Locate the cell with the specified text and output its [X, Y] center coordinate. 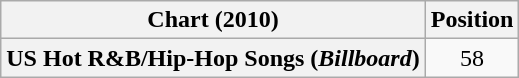
US Hot R&B/Hip-Hop Songs (Billboard) [213, 58]
Position [472, 20]
Chart (2010) [213, 20]
58 [472, 58]
